From the cell containing the given text, extract its center point as [X, Y] coordinate. 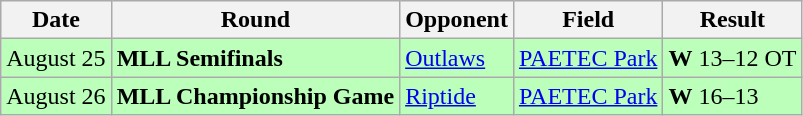
Date [56, 20]
W 16–13 [732, 96]
Outlaws [457, 58]
MLL Semifinals [255, 58]
W 13–12 OT [732, 58]
August 26 [56, 96]
Result [732, 20]
Round [255, 20]
MLL Championship Game [255, 96]
Riptide [457, 96]
Opponent [457, 20]
August 25 [56, 58]
Field [588, 20]
